For the text-containing cell, return its midpoint in [X, Y] coordinate format. 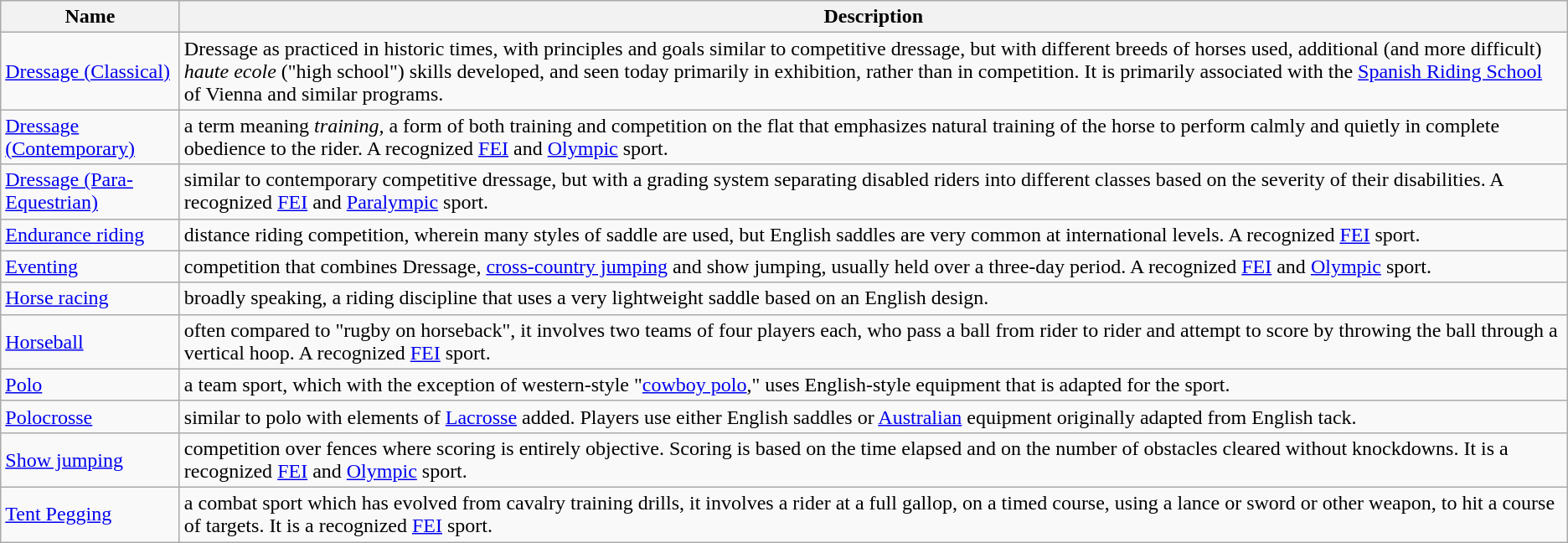
Name [90, 17]
Horse racing [90, 298]
Horseball [90, 342]
Dressage (Para-Equestrian) [90, 191]
a team sport, which with the exception of western-style "cowboy polo," uses English-style equipment that is adapted for the sport. [873, 385]
Polo [90, 385]
Show jumping [90, 459]
Dressage (Classical) [90, 71]
competition that combines Dressage, cross-country jumping and show jumping, usually held over a three-day period. A recognized FEI and Olympic sport. [873, 266]
Eventing [90, 266]
similar to polo with elements of Lacrosse added. Players use either English saddles or Australian equipment originally adapted from English tack. [873, 416]
Description [873, 17]
Dressage (Contemporary) [90, 137]
Polocrosse [90, 416]
Endurance riding [90, 235]
Tent Pegging [90, 515]
broadly speaking, a riding discipline that uses a very lightweight saddle based on an English design. [873, 298]
